Capture the cell that displays the provided text and extract its (X, Y) central coordinate. 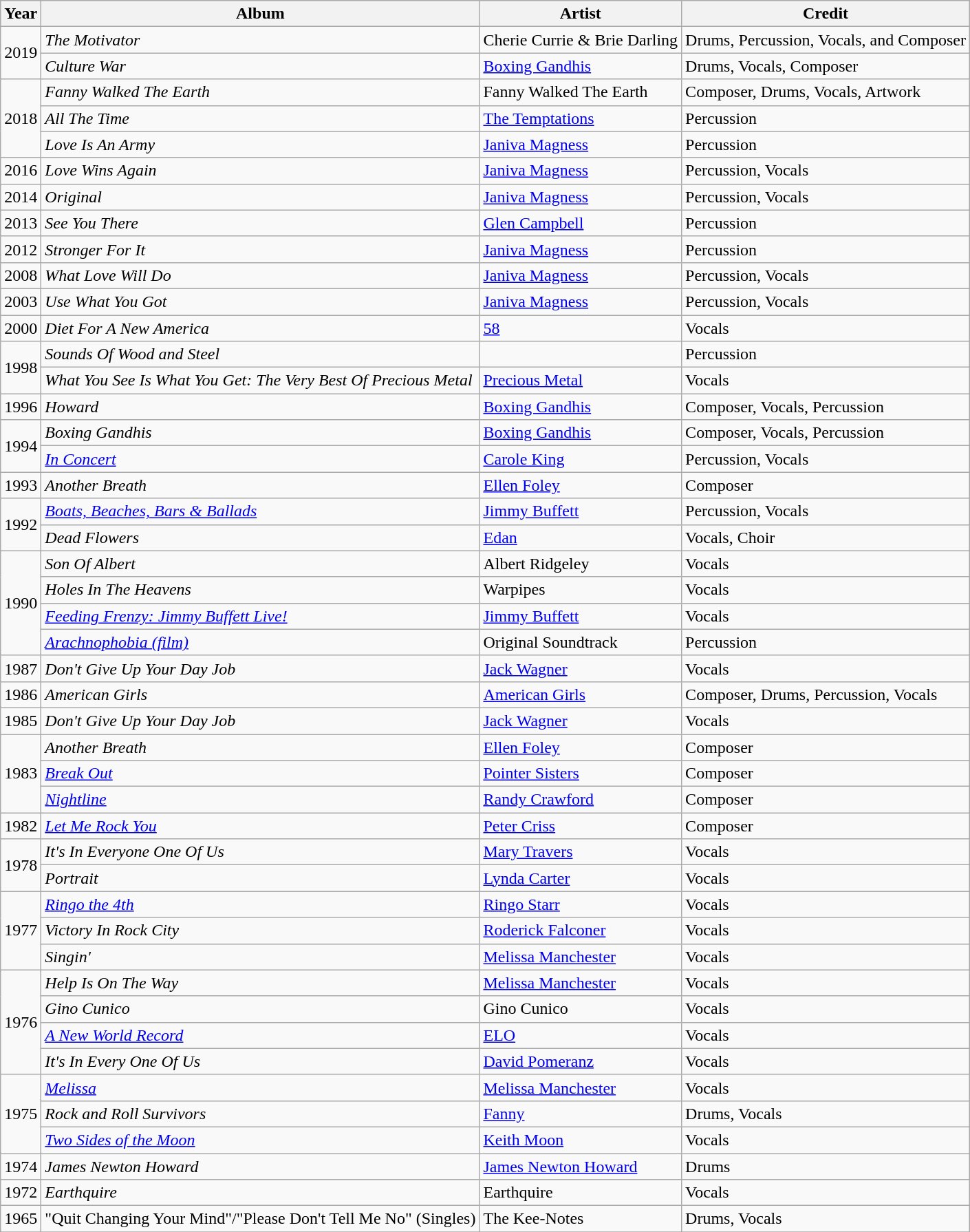
See You There (260, 223)
Use What You Got (260, 301)
2000 (21, 328)
Pointer Sisters (581, 774)
Two Sides of the Moon (260, 1140)
Boats, Beaches, Bars & Ballads (260, 511)
58 (581, 328)
1974 (21, 1167)
1992 (21, 524)
Year (21, 14)
Original (260, 197)
All The Time (260, 118)
Dead Flowers (260, 538)
Albert Ridgeley (581, 564)
The Kee-Notes (581, 1219)
2016 (21, 171)
1975 (21, 1114)
Roderick Falconer (581, 931)
1977 (21, 931)
It's In Everyone One Of Us (260, 852)
Victory In Rock City (260, 931)
The Motivator (260, 40)
1998 (21, 368)
Ringo the 4th (260, 904)
Peter Criss (581, 826)
It's In Every One Of Us (260, 1061)
Love Is An Army (260, 145)
Drums, Percussion, Vocals, and Composer (826, 40)
Sounds Of Wood and Steel (260, 354)
Lynda Carter (581, 878)
The Temptations (581, 118)
Son Of Albert (260, 564)
1965 (21, 1219)
Composer, Drums, Percussion, Vocals (826, 694)
1993 (21, 485)
Composer, Drums, Vocals, Artwork (826, 92)
2019 (21, 53)
Carole King (581, 459)
Cherie Currie & Brie Darling (581, 40)
Arachnophobia (film) (260, 642)
1987 (21, 668)
1976 (21, 1022)
2008 (21, 275)
Keith Moon (581, 1140)
Precious Metal (581, 381)
1990 (21, 603)
Diet For A New America (260, 328)
Singin' (260, 957)
Drums (826, 1167)
Ringo Starr (581, 904)
1972 (21, 1193)
2013 (21, 223)
Culture War (260, 66)
ELO (581, 1035)
1986 (21, 694)
Stronger For It (260, 249)
"Quit Changing Your Mind"/"Please Don't Tell Me No" (Singles) (260, 1219)
In Concert (260, 459)
1978 (21, 865)
Glen Campbell (581, 223)
Rock and Roll Survivors (260, 1114)
Edan (581, 538)
2014 (21, 197)
Nightline (260, 800)
2018 (21, 118)
1985 (21, 721)
Randy Crawford (581, 800)
Melissa (260, 1087)
1996 (21, 407)
Warpipes (581, 590)
1983 (21, 773)
What Love Will Do (260, 275)
Original Soundtrack (581, 642)
Feeding Frenzy: Jimmy Buffett Live! (260, 616)
1982 (21, 826)
Let Me Rock You (260, 826)
Love Wins Again (260, 171)
David Pomeranz (581, 1061)
Mary Travers (581, 852)
Album (260, 14)
A New World Record (260, 1035)
2003 (21, 301)
Credit (826, 14)
Break Out (260, 774)
Drums, Vocals, Composer (826, 66)
Vocals, Choir (826, 538)
1994 (21, 446)
Artist (581, 14)
What You See Is What You Get: The Very Best Of Precious Metal (260, 381)
Help Is On The Way (260, 983)
Holes In The Heavens (260, 590)
Portrait (260, 878)
2012 (21, 249)
Fanny (581, 1114)
Howard (260, 407)
